Identify which cell holds the provided text, then report its [x, y] central coordinate. 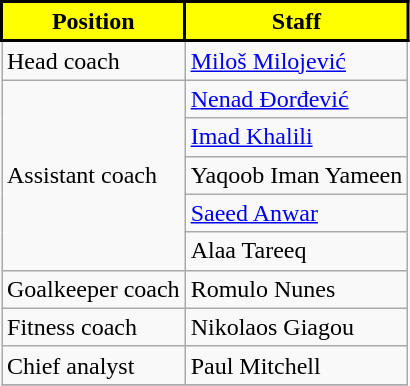
Assistant coach [94, 175]
Imad Khalili [296, 137]
Head coach [94, 60]
Yaqoob Iman Yameen [296, 175]
Paul Mitchell [296, 365]
Alaa Tareeq [296, 251]
Staff [296, 22]
Goalkeeper coach [94, 289]
Nikolaos Giagou [296, 327]
Miloš Milojević [296, 60]
Fitness coach [94, 327]
Nenad Đorđević [296, 99]
Romulo Nunes [296, 289]
Position [94, 22]
Chief analyst [94, 365]
Saeed Anwar [296, 213]
